Pinpoint the cell where the given text exists, returning its (X, Y) midpoint coordinate. 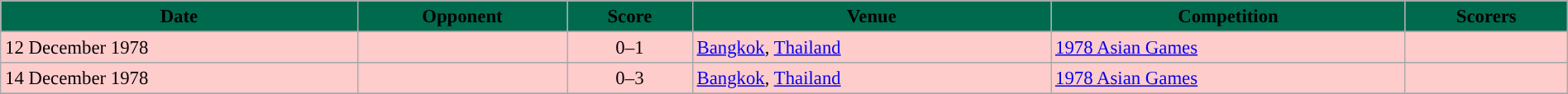
0–3 (630, 78)
Venue (872, 16)
12 December 1978 (179, 48)
Opponent (462, 16)
Competition (1229, 16)
Scorers (1486, 16)
Score (630, 16)
Date (179, 16)
14 December 1978 (179, 78)
0–1 (630, 48)
